From the cell containing the given text, extract its center point as (x, y) coordinate. 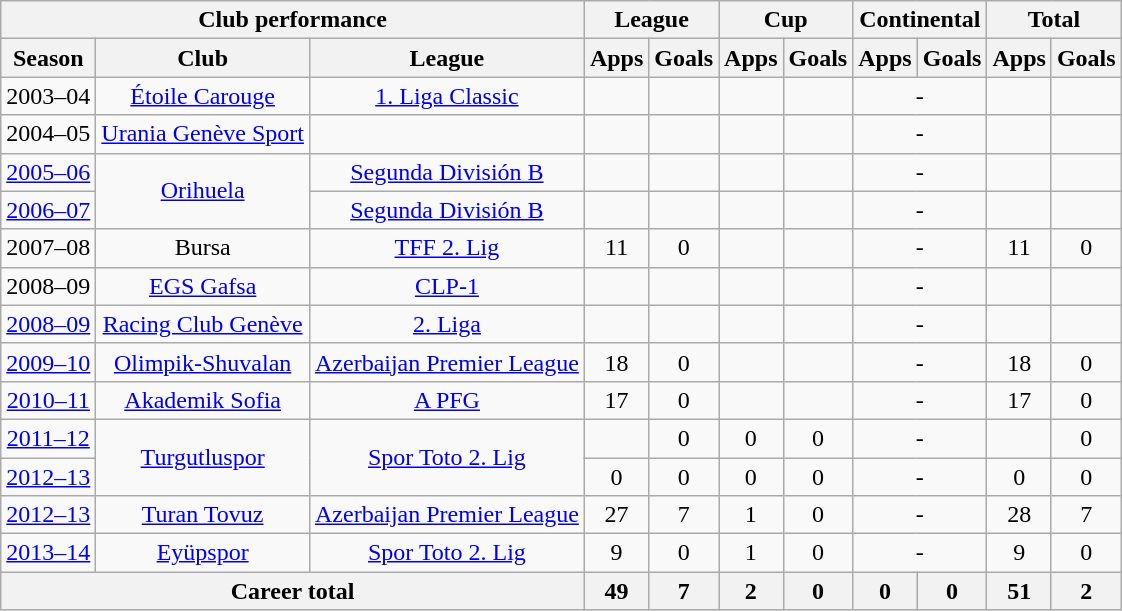
Club (203, 58)
2005–06 (48, 172)
1. Liga Classic (446, 96)
Club performance (293, 20)
Olimpik-Shuvalan (203, 362)
2013–14 (48, 553)
2006–07 (48, 210)
2009–10 (48, 362)
27 (616, 515)
Orihuela (203, 191)
Cup (786, 20)
A PFG (446, 400)
2003–04 (48, 96)
2011–12 (48, 438)
Turan Tovuz (203, 515)
2010–11 (48, 400)
Bursa (203, 248)
2004–05 (48, 134)
Akademik Sofia (203, 400)
28 (1019, 515)
2. Liga (446, 324)
TFF 2. Lig (446, 248)
Urania Genève Sport (203, 134)
Eyüpspor (203, 553)
Career total (293, 591)
Racing Club Genève (203, 324)
EGS Gafsa (203, 286)
Turgutluspor (203, 457)
CLP-1 (446, 286)
2007–08 (48, 248)
Total (1054, 20)
Continental (920, 20)
51 (1019, 591)
Season (48, 58)
49 (616, 591)
Étoile Carouge (203, 96)
